Provide the [x, y] coordinate of the cell's center where the given text is located.  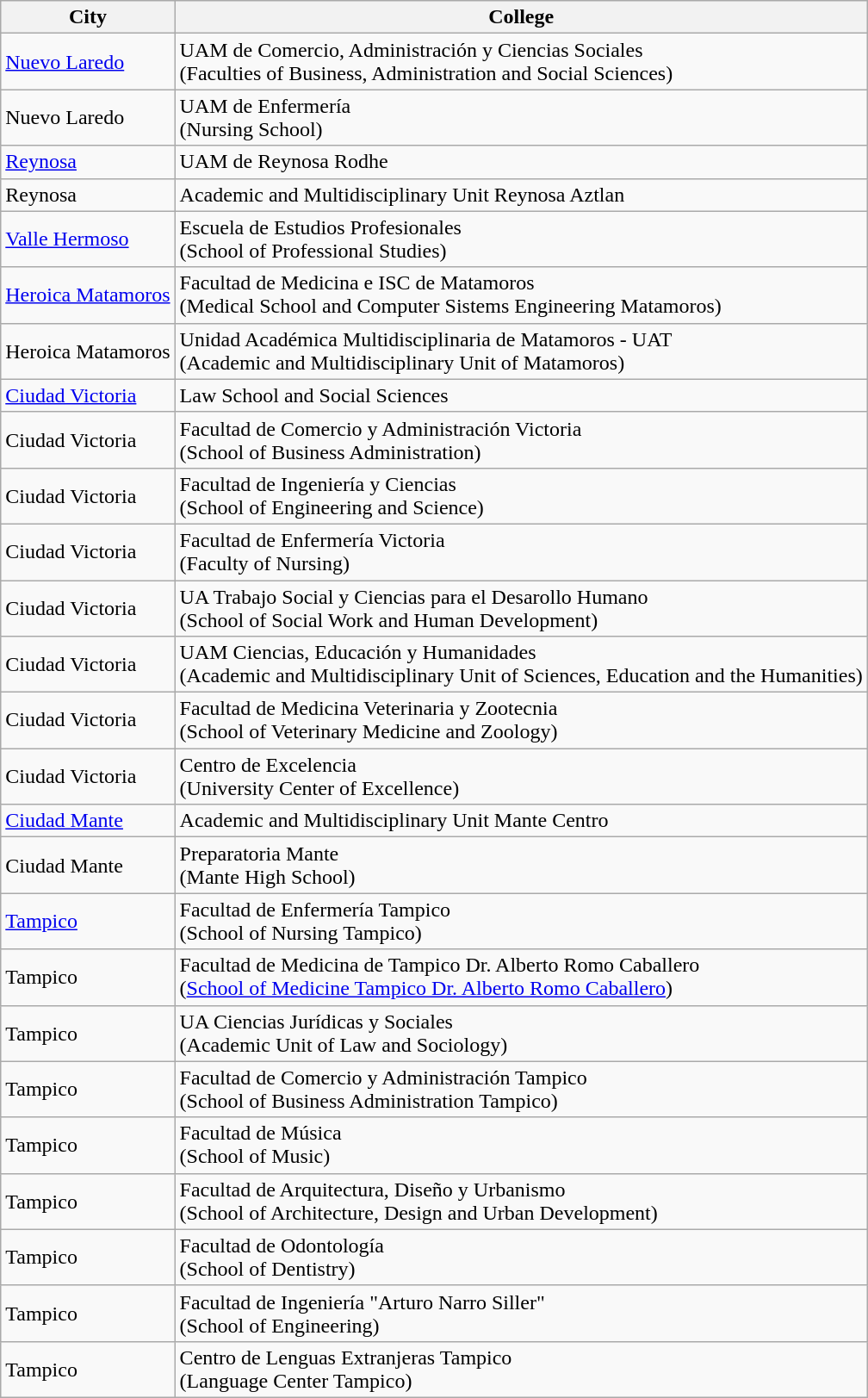
Escuela de Estudios Profesionales(School of Professional Studies) [521, 239]
Academic and Multidisciplinary Unit Reynosa Aztlan [521, 195]
Law School and Social Sciences [521, 395]
Academic and Multidisciplinary Unit Mante Centro [521, 821]
Facultad de Música(School of Music) [521, 1146]
UA Ciencias Jurídicas y Sociales(Academic Unit of Law and Sociology) [521, 1034]
UAM de Enfermería(Nursing School) [521, 117]
UA Trabajo Social y Ciencias para el Desarollo Humano(School of Social Work and Human Development) [521, 608]
Facultad de Medicina de Tampico Dr. Alberto Romo Caballero(School of Medicine Tampico Dr. Alberto Romo Caballero) [521, 977]
Facultad de Enfermería Victoria(Faculty of Nursing) [521, 551]
College [521, 17]
UAM Ciencias, Educación y Humanidades(Academic and Multidisciplinary Unit of Sciences, Education and the Humanities) [521, 665]
UAM de Comercio, Administración y Ciencias Sociales(Faculties of Business, Administration and Social Sciences) [521, 62]
Facultad de Odontología(School of Dentistry) [521, 1258]
Facultad de Arquitectura, Diseño y Urbanismo(School of Architecture, Design and Urban Development) [521, 1201]
Facultad de Enfermería Tampico(School of Nursing Tampico) [521, 922]
Unidad Académica Multidisciplinaria de Matamoros - UAT(Academic and Multidisciplinary Unit of Matamoros) [521, 351]
Facultad de Medicina e ISC de Matamoros(Medical School and Computer Sistems Engineering Matamoros) [521, 295]
Facultad de Comercio y Administración Tampico(School of Business Administration Tampico) [521, 1089]
Facultad de Ingeniería "Arturo Narro Siller"(School of Engineering) [521, 1313]
Centro de Lenguas Extranjeras Tampico(Language Center Tampico) [521, 1370]
Centro de Excelencia(University Center of Excellence) [521, 777]
UAM de Reynosa Rodhe [521, 162]
Valle Hermoso [88, 239]
City [88, 17]
Preparatoria Mante(Mante High School) [521, 865]
Facultad de Medicina Veterinaria y Zootecnia(School of Veterinary Medicine and Zoology) [521, 720]
Facultad de Ingeniería y Ciencias(School of Engineering and Science) [521, 496]
Facultad de Comercio y Administración Victoria(School of Business Administration) [521, 439]
